From the cell containing the given text, extract its center point as [X, Y] coordinate. 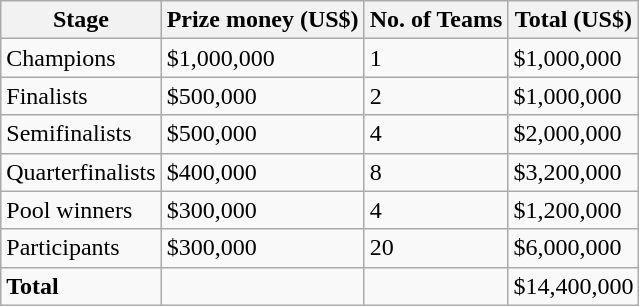
20 [436, 248]
Pool winners [81, 210]
$1,200,000 [574, 210]
$14,400,000 [574, 286]
Finalists [81, 96]
Stage [81, 20]
$2,000,000 [574, 134]
2 [436, 96]
$6,000,000 [574, 248]
1 [436, 58]
8 [436, 172]
Quarterfinalists [81, 172]
$400,000 [262, 172]
Semifinalists [81, 134]
Prize money (US$) [262, 20]
Total (US$) [574, 20]
Total [81, 286]
Champions [81, 58]
Participants [81, 248]
No. of Teams [436, 20]
$3,200,000 [574, 172]
